Identify which cell holds the provided text, then report its (X, Y) central coordinate. 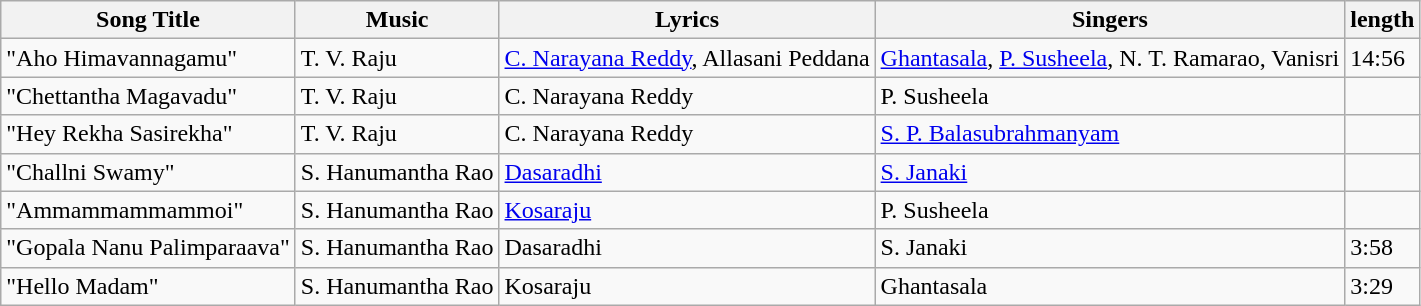
length (1382, 20)
Ghantasala, P. Susheela, N. T. Ramarao, Vanisri (1110, 58)
S. P. Balasubrahmanyam (1110, 134)
"Ammammammammoi" (148, 210)
C. Narayana Reddy, Allasani Peddana (687, 58)
"Challni Swamy" (148, 172)
"Aho Himavannagamu" (148, 58)
"Gopala Nanu Palimparaava" (148, 248)
"Hey Rekha Sasirekha" (148, 134)
"Hello Madam" (148, 286)
Song Title (148, 20)
Singers (1110, 20)
Music (397, 20)
3:29 (1382, 286)
"Chettantha Magavadu" (148, 96)
14:56 (1382, 58)
3:58 (1382, 248)
Ghantasala (1110, 286)
Lyrics (687, 20)
